Find where the given text appears and provide that cell's center as [x, y] coordinate. 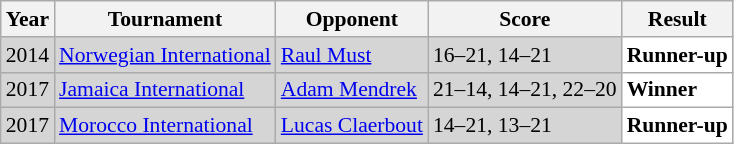
Result [678, 19]
Morocco International [165, 126]
Score [525, 19]
Adam Mendrek [352, 90]
Norwegian International [165, 55]
14–21, 13–21 [525, 126]
21–14, 14–21, 22–20 [525, 90]
Jamaica International [165, 90]
2014 [28, 55]
Winner [678, 90]
16–21, 14–21 [525, 55]
Tournament [165, 19]
Opponent [352, 19]
Raul Must [352, 55]
Year [28, 19]
Lucas Claerbout [352, 126]
